For the text-containing cell, return its midpoint in [x, y] coordinate format. 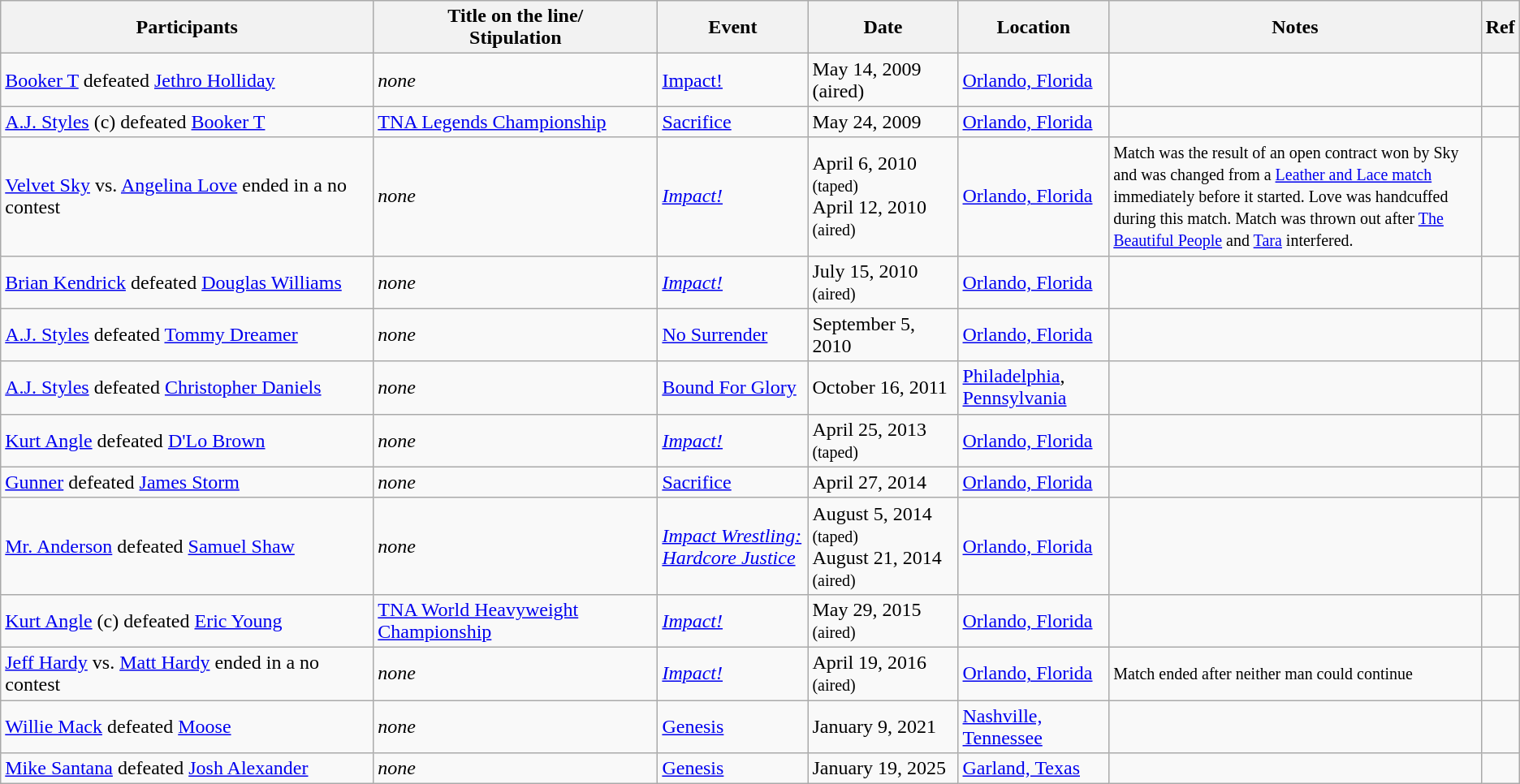
TNA Legends Championship [516, 122]
Match ended after neither man could continue [1295, 674]
A.J. Styles defeated Christopher Daniels [187, 388]
Date [883, 28]
A.J. Styles defeated Tommy Dreamer [187, 334]
May 29, 2015 (aired) [883, 620]
Philadelphia, Pennsylvania [1034, 388]
Impact Wrestling: Hardcore Justice [732, 545]
Event [732, 28]
January 9, 2021 [883, 726]
April 25, 2013 (taped) [883, 440]
Jeff Hardy vs. Matt Hardy ended in a no contest [187, 674]
October 16, 2011 [883, 388]
Nashville, Tennessee [1034, 726]
Participants [187, 28]
January 19, 2025 [883, 769]
Kurt Angle (c) defeated Eric Young [187, 620]
Notes [1295, 28]
No Surrender [732, 334]
Ref [1501, 28]
April 19, 2016 (aired) [883, 674]
Velvet Sky vs. Angelina Love ended in a no contest [187, 196]
Mike Santana defeated Josh Alexander [187, 769]
Kurt Angle defeated D'Lo Brown [187, 440]
A.J. Styles (c) defeated Booker T [187, 122]
Garland, Texas [1034, 769]
September 5, 2010 [883, 334]
Booker T defeated Jethro Holliday [187, 80]
April 6, 2010 (taped)April 12, 2010 (aired) [883, 196]
Bound For Glory [732, 388]
May 14, 2009 (aired) [883, 80]
April 27, 2014 [883, 482]
Location [1034, 28]
Gunner defeated James Storm [187, 482]
July 15, 2010 (aired) [883, 282]
May 24, 2009 [883, 122]
TNA World Heavyweight Championship [516, 620]
Title on the line/Stipulation [516, 28]
Brian Kendrick defeated Douglas Williams [187, 282]
Willie Mack defeated Moose [187, 726]
Mr. Anderson defeated Samuel Shaw [187, 545]
August 5, 2014 (taped)August 21, 2014 (aired) [883, 545]
